Output the (x, y) coordinate of the center of the cell containing the given text.  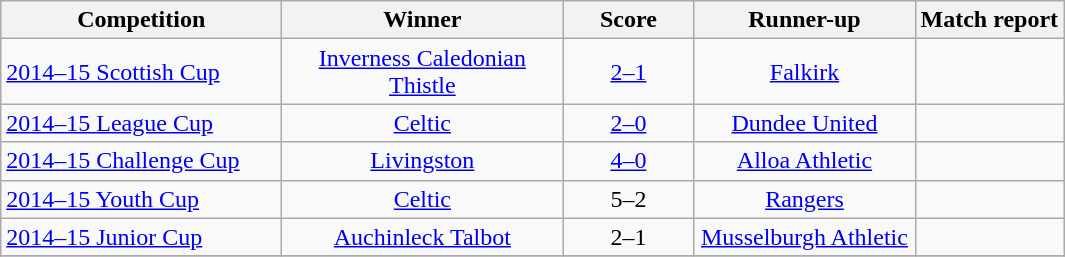
Runner-up (804, 20)
Dundee United (804, 123)
Inverness Caledonian Thistle (422, 72)
Match report (990, 20)
Rangers (804, 199)
2014–15 Junior Cup (142, 237)
Score (628, 20)
Musselburgh Athletic (804, 237)
Livingston (422, 161)
Auchinleck Talbot (422, 237)
2014–15 Youth Cup (142, 199)
2014–15 League Cup (142, 123)
Winner (422, 20)
2014–15 Challenge Cup (142, 161)
4–0 (628, 161)
Competition (142, 20)
2–0 (628, 123)
Falkirk (804, 72)
5–2 (628, 199)
2014–15 Scottish Cup (142, 72)
Alloa Athletic (804, 161)
